Return (x, y) of the center of cell containing provided text 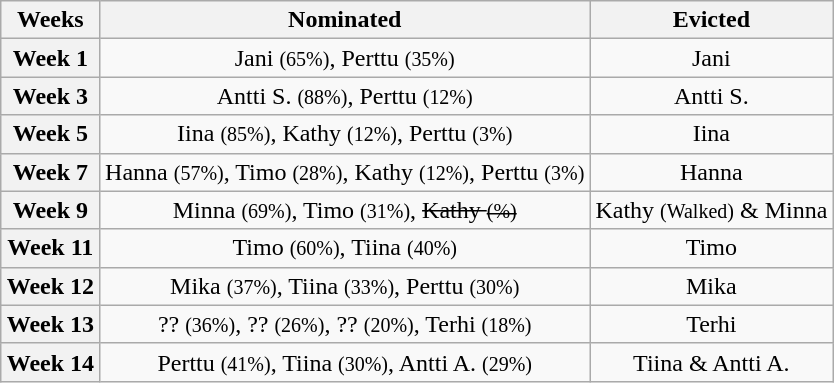
Terhi (712, 324)
Mika (37%), Tiina (33%), Perttu (30%) (345, 286)
Week 5 (50, 134)
Iina (85%), Kathy (12%), Perttu (3%) (345, 134)
Week 3 (50, 96)
Week 1 (50, 58)
Week 14 (50, 362)
Weeks (50, 20)
Antti S. (88%), Perttu (12%) (345, 96)
Nominated (345, 20)
Iina (712, 134)
Jani (65%), Perttu (35%) (345, 58)
Kathy (Walked) & Minna (712, 210)
Mika (712, 286)
Hanna (57%), Timo (28%), Kathy (12%), Perttu (3%) (345, 172)
Antti S. (712, 96)
Week 7 (50, 172)
Evicted (712, 20)
Week 11 (50, 248)
Perttu (41%), Tiina (30%), Antti A. (29%) (345, 362)
Hanna (712, 172)
Timo (60%), Tiina (40%) (345, 248)
Minna (69%), Timo (31%), Kathy (%) (345, 210)
Week 9 (50, 210)
Timo (712, 248)
Tiina & Antti A. (712, 362)
Jani (712, 58)
Week 13 (50, 324)
?? (36%), ?? (26%), ?? (20%), Terhi (18%) (345, 324)
Week 12 (50, 286)
